Scan for the cell matching the given text and deliver its [x, y] coordinate at center. 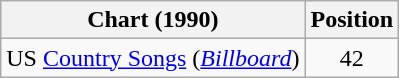
Position [352, 20]
US Country Songs (Billboard) [153, 58]
Chart (1990) [153, 20]
42 [352, 58]
